Locate the cell with the specified text and output its [x, y] center coordinate. 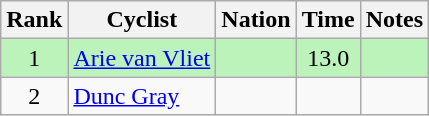
Dunc Gray [142, 96]
1 [34, 58]
Time [328, 20]
Rank [34, 20]
13.0 [328, 58]
Cyclist [142, 20]
Arie van Vliet [142, 58]
2 [34, 96]
Notes [394, 20]
Nation [256, 20]
